Scan for the cell matching the given text and deliver its [X, Y] coordinate at center. 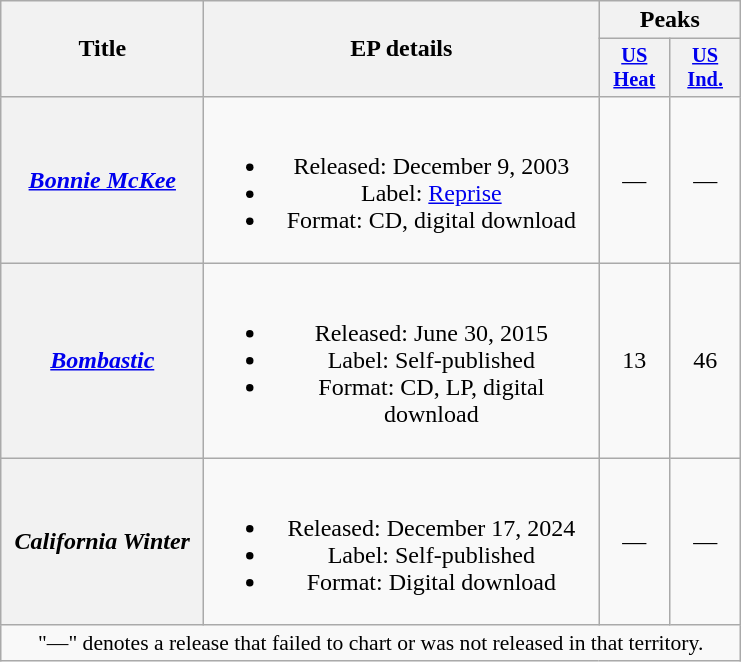
Title [102, 49]
Peaks [670, 20]
"—" denotes a release that failed to chart or was not released in that territory. [371, 643]
USInd. [706, 68]
46 [706, 361]
Bonnie McKee [102, 180]
Released: December 17, 2024Label: Self-publishedFormat: Digital download [402, 542]
13 [634, 361]
EP details [402, 49]
USHeat [634, 68]
California Winter [102, 542]
Bombastic [102, 361]
Released: June 30, 2015Label: Self-publishedFormat: CD, LP, digital download [402, 361]
Released: December 9, 2003Label: RepriseFormat: CD, digital download [402, 180]
